Capture the cell that displays the provided text and extract its [X, Y] central coordinate. 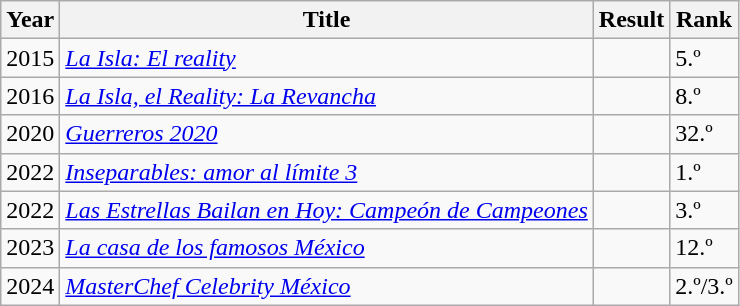
Rank [704, 20]
2020 [30, 134]
2016 [30, 96]
Inseparables: amor al límite 3 [326, 172]
5.º [704, 58]
32.º [704, 134]
Las Estrellas Bailan en Hoy: Campeón de Campeones [326, 210]
2024 [30, 286]
12.º [704, 248]
Result [631, 20]
1.º [704, 172]
Guerreros 2020 [326, 134]
3.º [704, 210]
2.º/3.º [704, 286]
2015 [30, 58]
MasterChef Celebrity México [326, 286]
La Isla, el Reality: La Revancha [326, 96]
La casa de los famosos México [326, 248]
La Isla: El reality [326, 58]
Year [30, 20]
Title [326, 20]
2023 [30, 248]
8.º [704, 96]
